Output the [X, Y] coordinate of the center of the cell containing the given text.  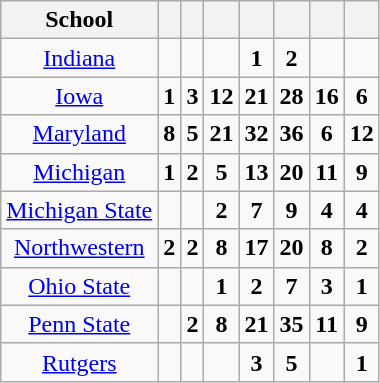
16 [326, 96]
17 [256, 248]
School [80, 20]
Ohio State [80, 286]
Penn State [80, 324]
Indiana [80, 58]
32 [256, 134]
28 [292, 96]
36 [292, 134]
Michigan [80, 172]
Maryland [80, 134]
13 [256, 172]
Iowa [80, 96]
Michigan State [80, 210]
Rutgers [80, 362]
35 [292, 324]
Northwestern [80, 248]
